Pinpoint the cell where the given text exists, returning its [X, Y] midpoint coordinate. 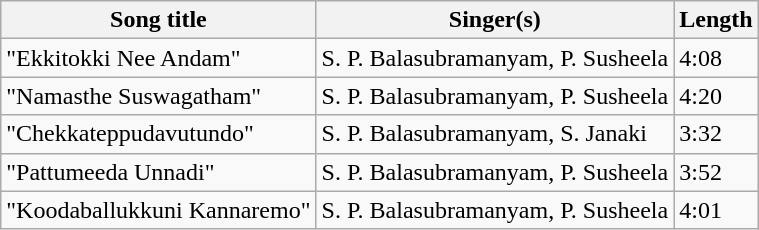
"Namasthe Suswagatham" [158, 96]
4:01 [716, 210]
"Pattumeeda Unnadi" [158, 172]
4:20 [716, 96]
"Koodaballukkuni Kannaremo" [158, 210]
3:32 [716, 134]
S. P. Balasubramanyam, S. Janaki [495, 134]
Song title [158, 20]
Singer(s) [495, 20]
4:08 [716, 58]
"Ekkitokki Nee Andam" [158, 58]
3:52 [716, 172]
Length [716, 20]
"Chekkateppudavutundo" [158, 134]
